Pinpoint the cell where the given text exists, returning its (x, y) midpoint coordinate. 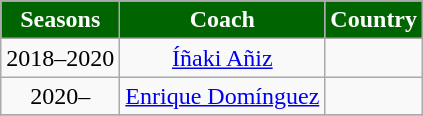
Seasons (60, 20)
Íñaki Añiz (222, 58)
Coach (222, 20)
Country (374, 20)
Enrique Domínguez (222, 96)
2018–2020 (60, 58)
2020– (60, 96)
